Locate the cell with the specified text and output its [x, y] center coordinate. 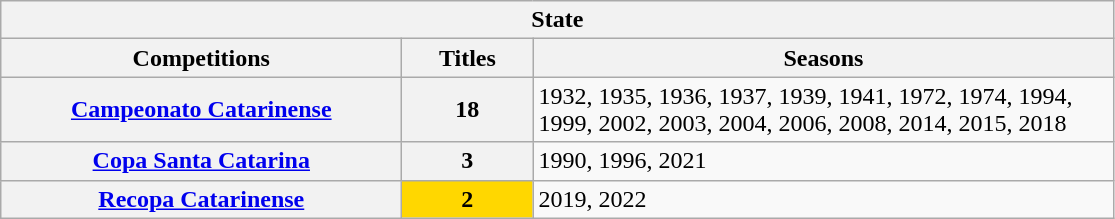
Recopa Catarinense [202, 199]
1990, 1996, 2021 [824, 161]
State [558, 20]
Seasons [824, 58]
Titles [468, 58]
1932, 1935, 1936, 1937, 1939, 1941, 1972, 1974, 1994, 1999, 2002, 2003, 2004, 2006, 2008, 2014, 2015, 2018 [824, 110]
18 [468, 110]
Copa Santa Catarina [202, 161]
Campeonato Catarinense [202, 110]
2 [468, 199]
3 [468, 161]
Competitions [202, 58]
2019, 2022 [824, 199]
